For the text-containing cell, return its midpoint in [x, y] coordinate format. 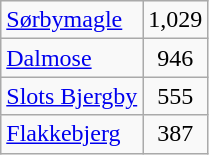
Flakkebjerg [72, 134]
555 [176, 96]
1,029 [176, 20]
Sørbymagle [72, 20]
946 [176, 58]
Slots Bjergby [72, 96]
Dalmose [72, 58]
387 [176, 134]
